From the cell containing the given text, extract its center point as [X, Y] coordinate. 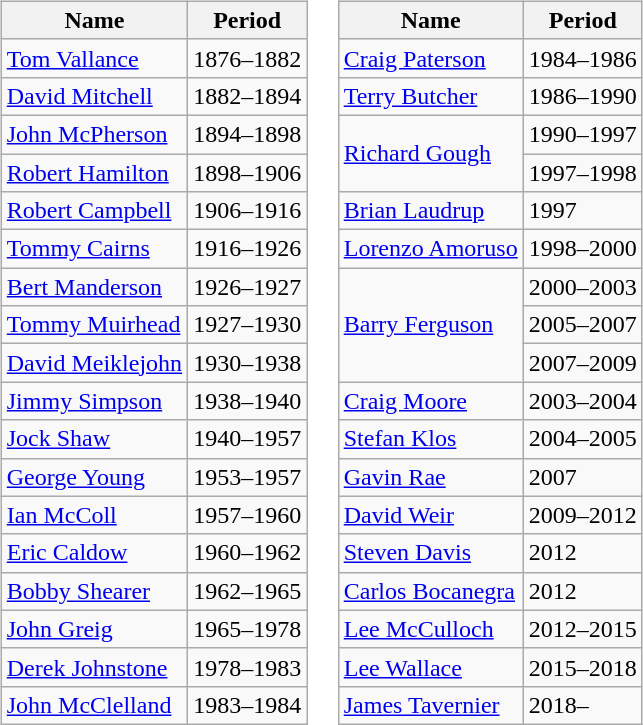
1990–1997 [582, 134]
2015–2018 [582, 667]
1894–1898 [248, 134]
David Mitchell [94, 96]
1957–1960 [248, 515]
1997–1998 [582, 173]
Barry Ferguson [430, 325]
1906–1916 [248, 211]
1997 [582, 211]
Robert Hamilton [94, 173]
1882–1894 [248, 96]
Lee Wallace [430, 667]
Jock Shaw [94, 439]
John McPherson [94, 134]
1983–1984 [248, 705]
Stefan Klos [430, 439]
Brian Laudrup [430, 211]
1930–1938 [248, 363]
David Weir [430, 515]
1953–1957 [248, 477]
Bobby Shearer [94, 591]
1938–1940 [248, 401]
David Meiklejohn [94, 363]
Craig Moore [430, 401]
1927–1930 [248, 325]
2003–2004 [582, 401]
1940–1957 [248, 439]
Lee McCulloch [430, 629]
James Tavernier [430, 705]
2000–2003 [582, 287]
Derek Johnstone [94, 667]
1998–2000 [582, 249]
George Young [94, 477]
1876–1882 [248, 58]
2018– [582, 705]
2004–2005 [582, 439]
2009–2012 [582, 515]
Terry Butcher [430, 96]
Bert Manderson [94, 287]
Lorenzo Amoruso [430, 249]
1916–1926 [248, 249]
2012–2015 [582, 629]
Eric Caldow [94, 553]
John McClelland [94, 705]
1965–1978 [248, 629]
1926–1927 [248, 287]
Gavin Rae [430, 477]
Carlos Bocanegra [430, 591]
2005–2007 [582, 325]
2007–2009 [582, 363]
1962–1965 [248, 591]
1978–1983 [248, 667]
1986–1990 [582, 96]
Richard Gough [430, 153]
1898–1906 [248, 173]
Craig Paterson [430, 58]
Tommy Muirhead [94, 325]
Tommy Cairns [94, 249]
Tom Vallance [94, 58]
John Greig [94, 629]
Steven Davis [430, 553]
1960–1962 [248, 553]
Jimmy Simpson [94, 401]
Robert Campbell [94, 211]
Ian McColl [94, 515]
1984–1986 [582, 58]
2007 [582, 477]
